Detect which cell encompasses the target text, then output its (X, Y) center coordinate. 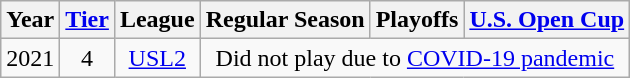
Did not play due to COVID-19 pandemic (414, 58)
Regular Season (285, 20)
USL2 (157, 58)
4 (88, 58)
Playoffs (417, 20)
League (157, 20)
Year (30, 20)
U.S. Open Cup (547, 20)
Tier (88, 20)
2021 (30, 58)
